Detect which cell encompasses the target text, then output its [X, Y] center coordinate. 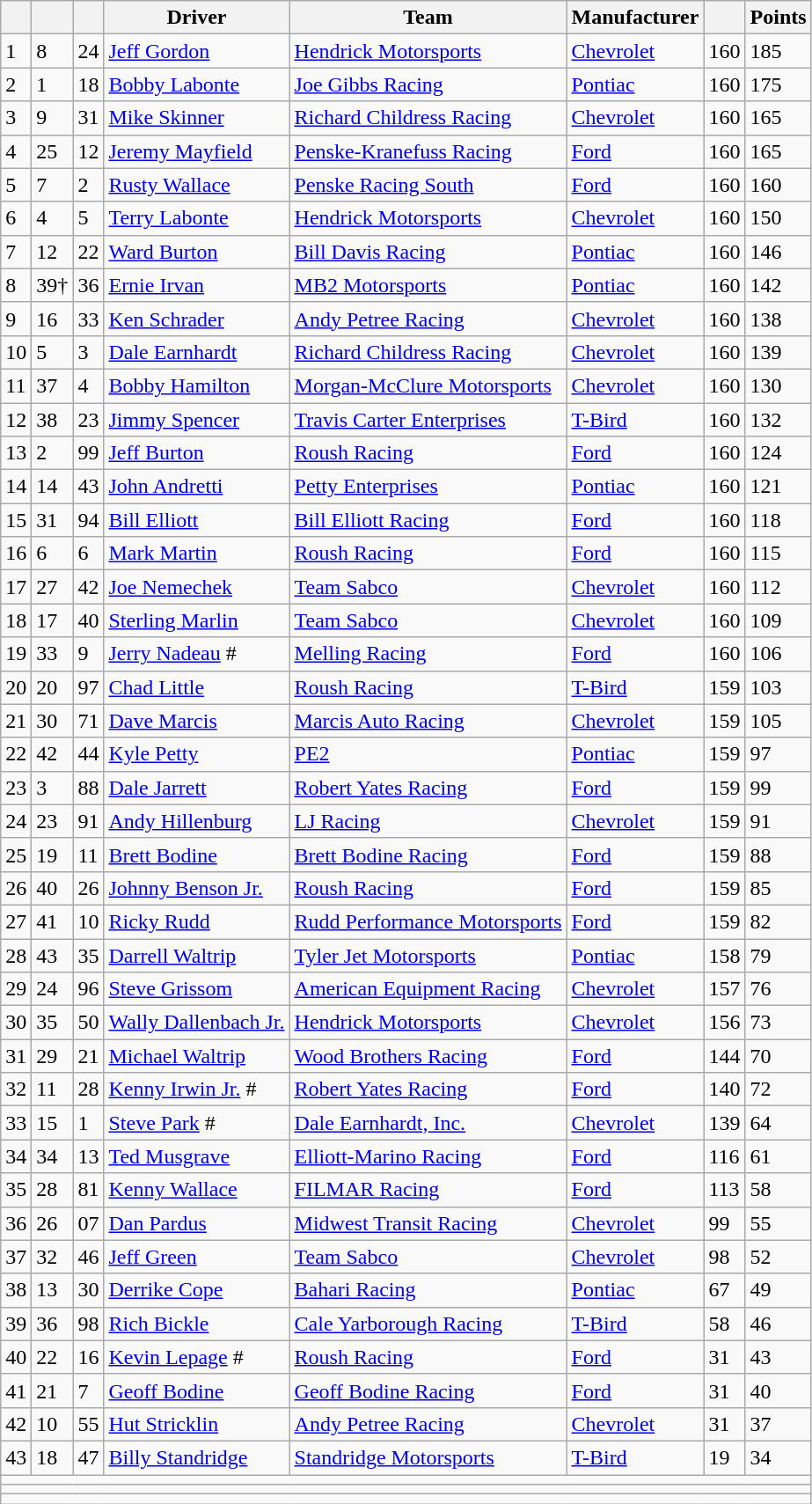
LJ Racing [428, 821]
106 [778, 654]
Darrell Waltrip [197, 955]
Steve Park # [197, 1123]
158 [725, 955]
Kenny Irwin Jr. # [197, 1089]
Bahari Racing [428, 1290]
Joe Gibbs Racing [428, 84]
Ted Musgrave [197, 1156]
175 [778, 84]
140 [725, 1089]
Petty Enterprises [428, 487]
Travis Carter Enterprises [428, 420]
Steve Grissom [197, 989]
52 [778, 1257]
Dale Jarrett [197, 788]
121 [778, 487]
76 [778, 989]
Kenny Wallace [197, 1190]
Elliott-Marino Racing [428, 1156]
Ernie Irvan [197, 285]
American Equipment Racing [428, 989]
Bobby Labonte [197, 84]
Michael Waltrip [197, 1056]
115 [778, 554]
Team [428, 18]
79 [778, 955]
Wood Brothers Racing [428, 1056]
Midwest Transit Racing [428, 1223]
85 [778, 888]
44 [88, 754]
39 [16, 1324]
96 [88, 989]
Derrike Cope [197, 1290]
Rusty Wallace [197, 185]
116 [725, 1156]
Standridge Motorsports [428, 1457]
Penske-Kranefuss Racing [428, 151]
Cale Yarborough Racing [428, 1324]
Billy Standridge [197, 1457]
Ricky Rudd [197, 921]
Jimmy Spencer [197, 420]
Kevin Lepage # [197, 1357]
Jeff Green [197, 1257]
Geoff Bodine Racing [428, 1390]
Jeff Burton [197, 453]
07 [88, 1223]
Sterling Marlin [197, 620]
Mark Martin [197, 554]
39† [53, 285]
Johnny Benson Jr. [197, 888]
142 [778, 285]
70 [778, 1056]
61 [778, 1156]
Manufacturer [635, 18]
71 [88, 721]
185 [778, 51]
67 [725, 1290]
Geoff Bodine [197, 1390]
132 [778, 420]
Bobby Hamilton [197, 385]
PE2 [428, 754]
Hut Stricklin [197, 1424]
130 [778, 385]
Wally Dallenbach Jr. [197, 1023]
Ken Schrader [197, 319]
156 [725, 1023]
Brett Bodine Racing [428, 855]
Morgan-McClure Motorsports [428, 385]
FILMAR Racing [428, 1190]
Jerry Nadeau # [197, 654]
Penske Racing South [428, 185]
Rudd Performance Motorsports [428, 921]
Dan Pardus [197, 1223]
64 [778, 1123]
150 [778, 218]
Points [778, 18]
Bill Elliott [197, 520]
146 [778, 252]
103 [778, 687]
John Andretti [197, 487]
81 [88, 1190]
Andy Hillenburg [197, 821]
Brett Bodine [197, 855]
Mike Skinner [197, 118]
72 [778, 1089]
Bill Elliott Racing [428, 520]
Melling Racing [428, 654]
112 [778, 587]
Ward Burton [197, 252]
94 [88, 520]
49 [778, 1290]
Rich Bickle [197, 1324]
Kyle Petty [197, 754]
144 [725, 1056]
105 [778, 721]
Dale Earnhardt [197, 352]
50 [88, 1023]
Jeremy Mayfield [197, 151]
Bill Davis Racing [428, 252]
138 [778, 319]
MB2 Motorsports [428, 285]
118 [778, 520]
Jeff Gordon [197, 51]
73 [778, 1023]
113 [725, 1190]
109 [778, 620]
Chad Little [197, 687]
Dale Earnhardt, Inc. [428, 1123]
Joe Nemechek [197, 587]
Tyler Jet Motorsports [428, 955]
47 [88, 1457]
Dave Marcis [197, 721]
Driver [197, 18]
82 [778, 921]
Marcis Auto Racing [428, 721]
Terry Labonte [197, 218]
124 [778, 453]
157 [725, 989]
